Provide the (x, y) coordinate of the cell's center where the given text is located.  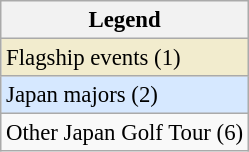
Japan majors (2) (125, 95)
Other Japan Golf Tour (6) (125, 133)
Legend (125, 20)
Flagship events (1) (125, 58)
